Detect which cell encompasses the target text, then output its [X, Y] center coordinate. 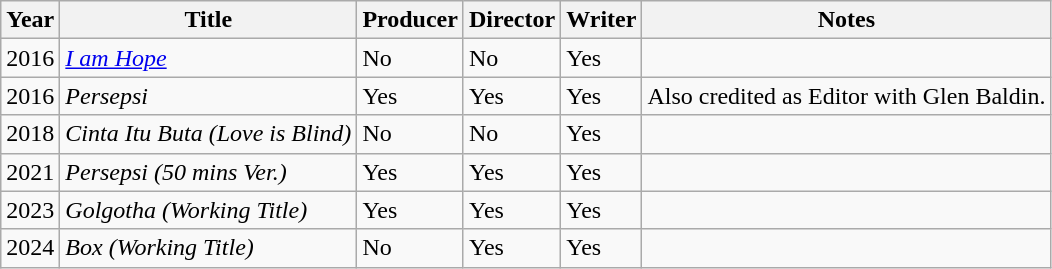
2021 [30, 172]
2018 [30, 134]
2023 [30, 210]
Also credited as Editor with Glen Baldin. [846, 96]
Cinta Itu Buta (Love is Blind) [208, 134]
Box (Working Title) [208, 248]
2024 [30, 248]
Persepsi (50 mins Ver.) [208, 172]
Writer [602, 20]
Year [30, 20]
Director [512, 20]
Golgotha (Working Title) [208, 210]
Producer [410, 20]
Persepsi [208, 96]
Title [208, 20]
I am Hope [208, 58]
Notes [846, 20]
